Search for the cell housing the specified text and yield its (x, y) center coordinate. 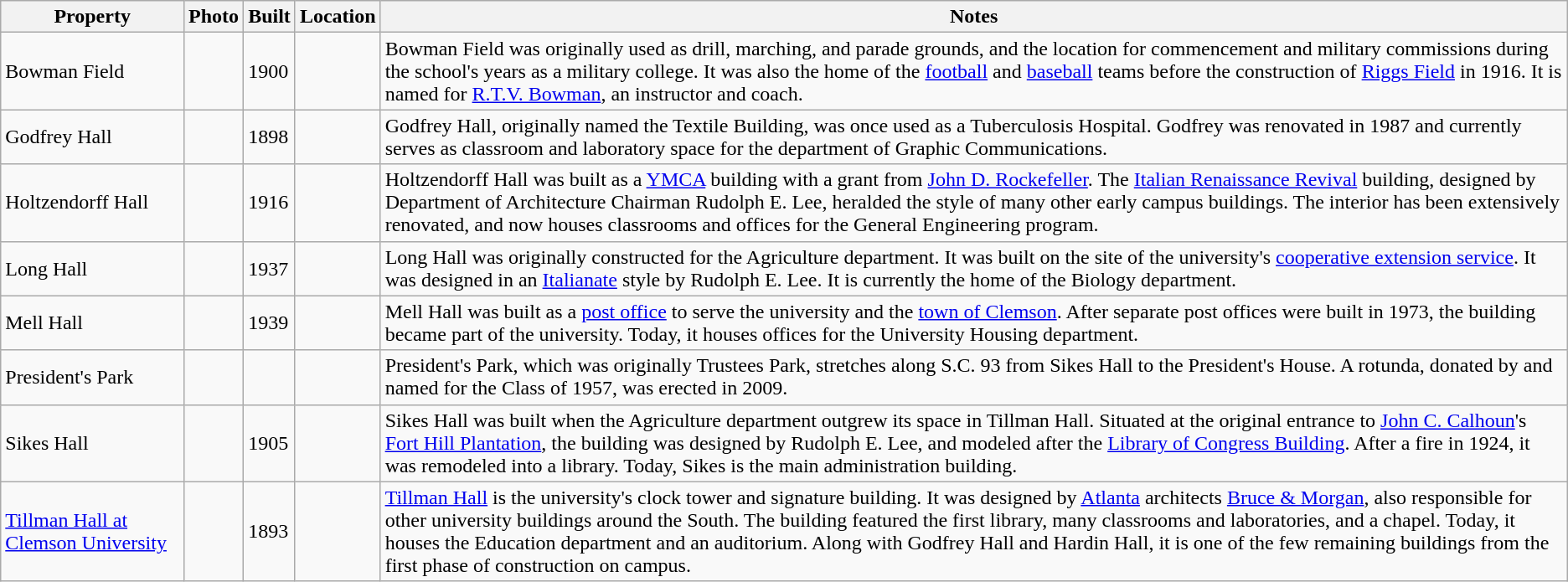
1905 (270, 443)
1937 (270, 268)
1898 (270, 137)
Built (270, 17)
1939 (270, 323)
President's Park (92, 377)
1900 (270, 71)
Mell Hall (92, 323)
Location (338, 17)
1893 (270, 531)
Sikes Hall (92, 443)
Bowman Field (92, 71)
Photo (214, 17)
1916 (270, 203)
Long Hall (92, 268)
Tillman Hall at Clemson University (92, 531)
Holtzendorff Hall (92, 203)
Notes (973, 17)
Godfrey Hall (92, 137)
Property (92, 17)
